Detect which cell encompasses the target text, then output its [x, y] center coordinate. 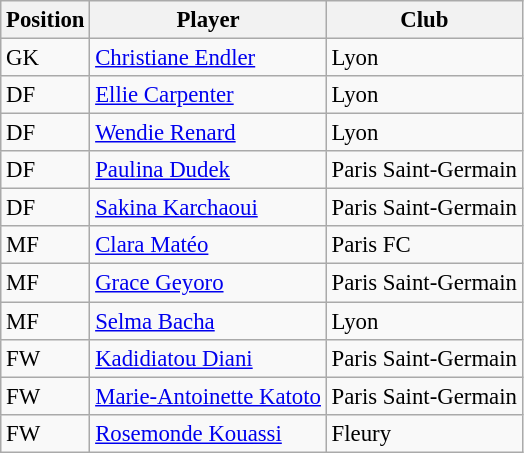
Rosemonde Kouassi [208, 433]
Paulina Dudek [208, 170]
GK [46, 58]
Sakina Karchaoui [208, 208]
Position [46, 20]
Marie-Antoinette Katoto [208, 396]
Player [208, 20]
Club [424, 20]
Wendie Renard [208, 133]
Ellie Carpenter [208, 95]
Kadidiatou Diani [208, 358]
Fleury [424, 433]
Christiane Endler [208, 58]
Paris FC [424, 245]
Selma Bacha [208, 321]
Clara Matéo [208, 245]
Grace Geyoro [208, 283]
